Find where the given text appears and provide that cell's center as [X, Y] coordinate. 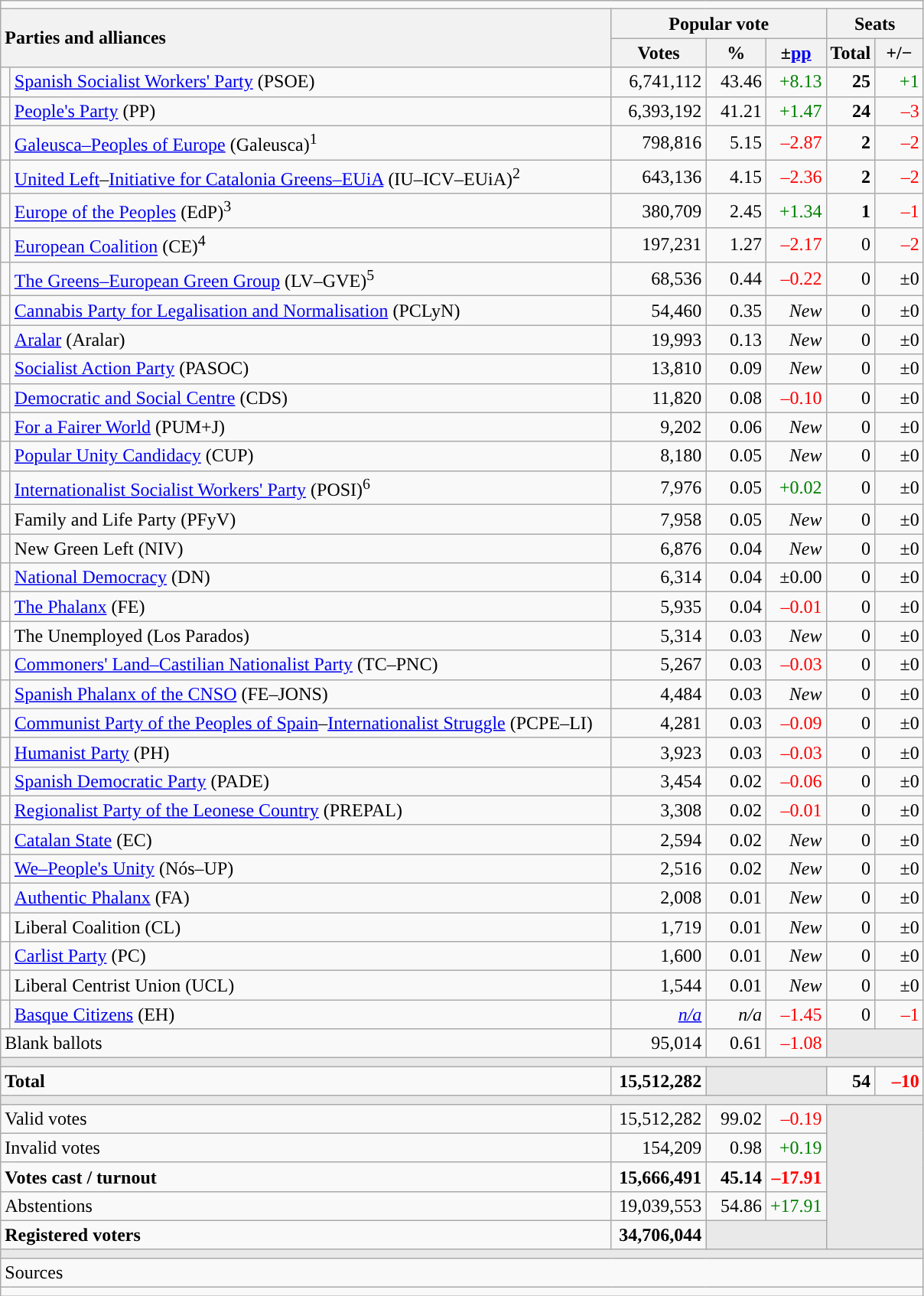
Votes [659, 53]
–17.91 [795, 1177]
+8.13 [795, 82]
–0.06 [795, 781]
Commoners' Land–Castilian Nationalist Party (TC–PNC) [311, 665]
798,816 [659, 142]
+17.91 [795, 1206]
197,231 [659, 245]
1.27 [736, 245]
4,281 [659, 723]
0.09 [736, 369]
European Coalition (CE)4 [311, 245]
Regionalist Party of the Leonese Country (PREPAL) [311, 810]
±0.00 [795, 578]
Abstentions [306, 1206]
54,460 [659, 311]
2.45 [736, 211]
6,393,192 [659, 111]
Humanist Party (PH) [311, 752]
3,308 [659, 810]
±pp [795, 53]
United Left–Initiative for Catalonia Greens–EUiA (IU–ICV–EUiA)2 [311, 177]
–2.17 [795, 245]
2,516 [659, 869]
National Democracy (DN) [311, 578]
1 [851, 211]
New Green Left (NIV) [311, 549]
25 [851, 82]
Popular Unity Candidacy (CUP) [311, 456]
0.13 [736, 340]
3,454 [659, 781]
5,267 [659, 665]
Europe of the Peoples (EdP)3 [311, 211]
6,876 [659, 549]
Popular vote [719, 24]
The Greens–European Green Group (LV–GVE)5 [311, 278]
0.61 [736, 1044]
Basque Citizens (EH) [311, 1014]
1,544 [659, 985]
9,202 [659, 427]
–2.36 [795, 177]
643,136 [659, 177]
41.21 [736, 111]
2,594 [659, 839]
2,008 [659, 898]
Democratic and Social Centre (CDS) [311, 398]
+1.47 [795, 111]
–0.09 [795, 723]
Aralar (Aralar) [311, 340]
68,536 [659, 278]
Votes cast / turnout [306, 1177]
154,209 [659, 1148]
Spanish Democratic Party (PADE) [311, 781]
54.86 [736, 1206]
Liberal Coalition (CL) [311, 927]
4.15 [736, 177]
Liberal Centrist Union (UCL) [311, 985]
–2.87 [795, 142]
8,180 [659, 456]
We–People's Unity (Nós–UP) [311, 869]
Registered voters [306, 1235]
1,600 [659, 956]
380,709 [659, 211]
Cannabis Party for Legalisation and Normalisation (PCLyN) [311, 311]
Sources [462, 1273]
–0.19 [795, 1119]
Invalid votes [306, 1148]
4,484 [659, 694]
–1.45 [795, 1014]
The Unemployed (Los Parados) [311, 636]
1,719 [659, 927]
+0.19 [795, 1148]
–10 [900, 1081]
Catalan State (EC) [311, 839]
6,741,112 [659, 82]
Seats [875, 24]
5,935 [659, 607]
–0.10 [795, 398]
% [736, 53]
13,810 [659, 369]
11,820 [659, 398]
–3 [900, 111]
54 [851, 1081]
For a Fairer World (PUM+J) [311, 427]
Authentic Phalanx (FA) [311, 898]
7,958 [659, 519]
Valid votes [306, 1119]
0.44 [736, 278]
24 [851, 111]
+0.02 [795, 488]
Carlist Party (PC) [311, 956]
19,993 [659, 340]
Galeusca–Peoples of Europe (Galeusca)1 [311, 142]
15,666,491 [659, 1177]
6,314 [659, 578]
95,014 [659, 1044]
34,706,044 [659, 1235]
5,314 [659, 636]
Internationalist Socialist Workers' Party (POSI)6 [311, 488]
0.08 [736, 398]
Parties and alliances [306, 38]
Family and Life Party (PFyV) [311, 519]
Blank ballots [306, 1044]
People's Party (PP) [311, 111]
43.46 [736, 82]
19,039,553 [659, 1206]
The Phalanx (FE) [311, 607]
3,923 [659, 752]
Spanish Socialist Workers' Party (PSOE) [311, 82]
Socialist Action Party (PASOC) [311, 369]
Spanish Phalanx of the CNSO (FE–JONS) [311, 694]
0.06 [736, 427]
–1.08 [795, 1044]
+/− [900, 53]
+1 [900, 82]
Communist Party of the Peoples of Spain–Internationalist Struggle (PCPE–LI) [311, 723]
5.15 [736, 142]
+1.34 [795, 211]
0.35 [736, 311]
–0.22 [795, 278]
99.02 [736, 1119]
45.14 [736, 1177]
7,976 [659, 488]
0.98 [736, 1148]
